Scan for the cell matching the given text and deliver its [X, Y] coordinate at center. 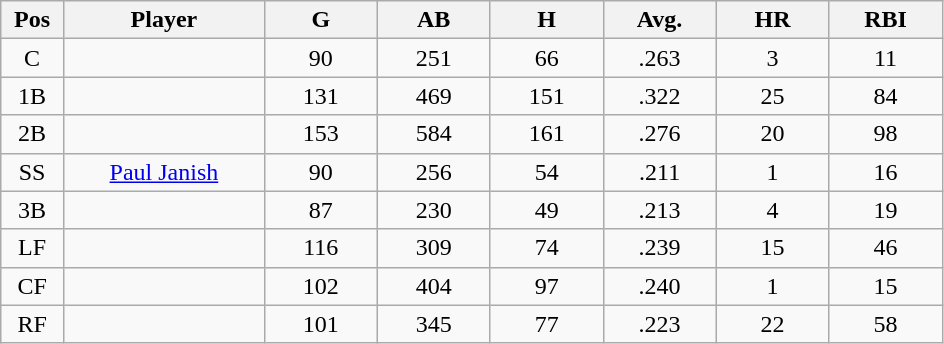
H [546, 20]
Paul Janish [164, 172]
309 [434, 248]
98 [886, 134]
.213 [660, 210]
Avg. [660, 20]
87 [320, 210]
584 [434, 134]
230 [434, 210]
RF [32, 324]
.322 [660, 96]
AB [434, 20]
101 [320, 324]
131 [320, 96]
.239 [660, 248]
46 [886, 248]
404 [434, 286]
345 [434, 324]
.223 [660, 324]
66 [546, 58]
LF [32, 248]
116 [320, 248]
74 [546, 248]
19 [886, 210]
3 [772, 58]
2B [32, 134]
251 [434, 58]
Pos [32, 20]
153 [320, 134]
16 [886, 172]
HR [772, 20]
Player [164, 20]
58 [886, 324]
54 [546, 172]
RBI [886, 20]
.276 [660, 134]
102 [320, 286]
151 [546, 96]
469 [434, 96]
CF [32, 286]
4 [772, 210]
3B [32, 210]
49 [546, 210]
84 [886, 96]
256 [434, 172]
.240 [660, 286]
20 [772, 134]
1B [32, 96]
.211 [660, 172]
161 [546, 134]
97 [546, 286]
C [32, 58]
SS [32, 172]
.263 [660, 58]
25 [772, 96]
22 [772, 324]
G [320, 20]
11 [886, 58]
77 [546, 324]
